Pinpoint the cell where the given text exists, returning its [X, Y] midpoint coordinate. 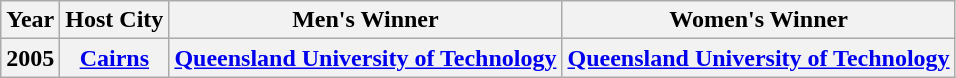
2005 [30, 58]
Men's Winner [366, 20]
Cairns [114, 58]
Host City [114, 20]
Year [30, 20]
Women's Winner [758, 20]
